Return the (X, Y) coordinate for the center point of the cell that contains the specified text.  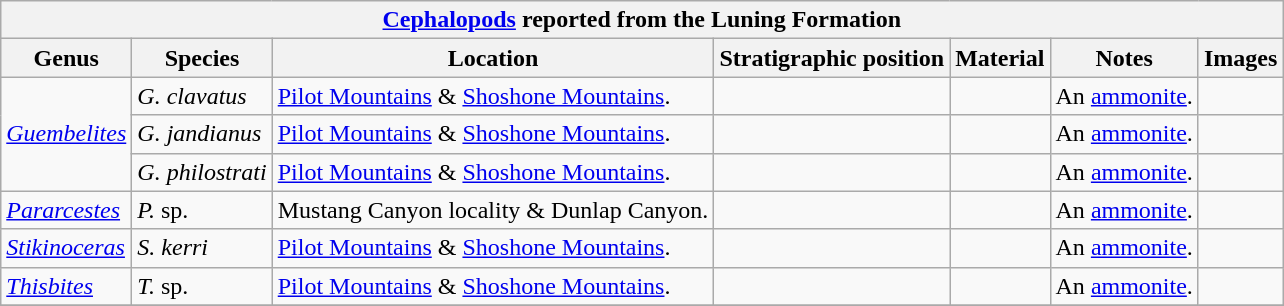
Material (1000, 58)
Notes (1124, 58)
G. jandianus (202, 134)
Species (202, 58)
Stratigraphic position (832, 58)
S. kerri (202, 248)
Stikinoceras (66, 248)
Genus (66, 58)
G. clavatus (202, 96)
Thisbites (66, 286)
Guembelites (66, 134)
T. sp. (202, 286)
G. philostrati (202, 172)
Mustang Canyon locality & Dunlap Canyon. (493, 210)
Images (1240, 58)
Location (493, 58)
Pararcestes (66, 210)
Cephalopods reported from the Luning Formation (642, 20)
P. sp. (202, 210)
